Find where the given text appears and provide that cell's center as (X, Y) coordinate. 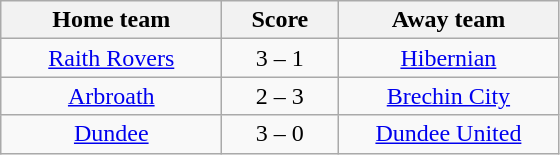
Score (280, 20)
2 – 3 (280, 96)
Dundee United (448, 134)
Raith Rovers (112, 58)
Arbroath (112, 96)
Away team (448, 20)
Hibernian (448, 58)
3 – 0 (280, 134)
3 – 1 (280, 58)
Dundee (112, 134)
Brechin City (448, 96)
Home team (112, 20)
